Extract the (x, y) coordinate from the center of the cell holding the provided text.  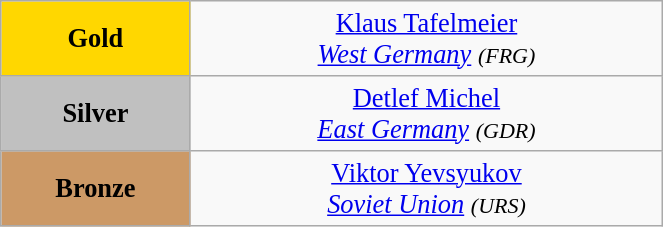
Viktor YevsyukovSoviet Union (URS) (426, 188)
Bronze (96, 188)
Silver (96, 112)
Detlef MichelEast Germany (GDR) (426, 112)
Gold (96, 38)
Klaus TafelmeierWest Germany (FRG) (426, 38)
